Locate the cell with the specified text and output its (X, Y) center coordinate. 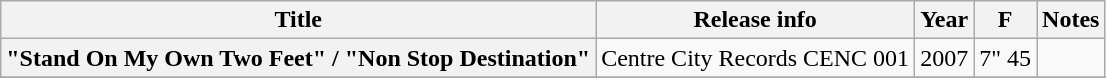
Centre City Records CENC 001 (756, 58)
2007 (944, 58)
F (1006, 20)
"Stand On My Own Two Feet" / "Non Stop Destination" (298, 58)
Release info (756, 20)
Notes (1071, 20)
Title (298, 20)
Year (944, 20)
7" 45 (1006, 58)
